Return the [X, Y] coordinate for the center point of the cell that contains the specified text.  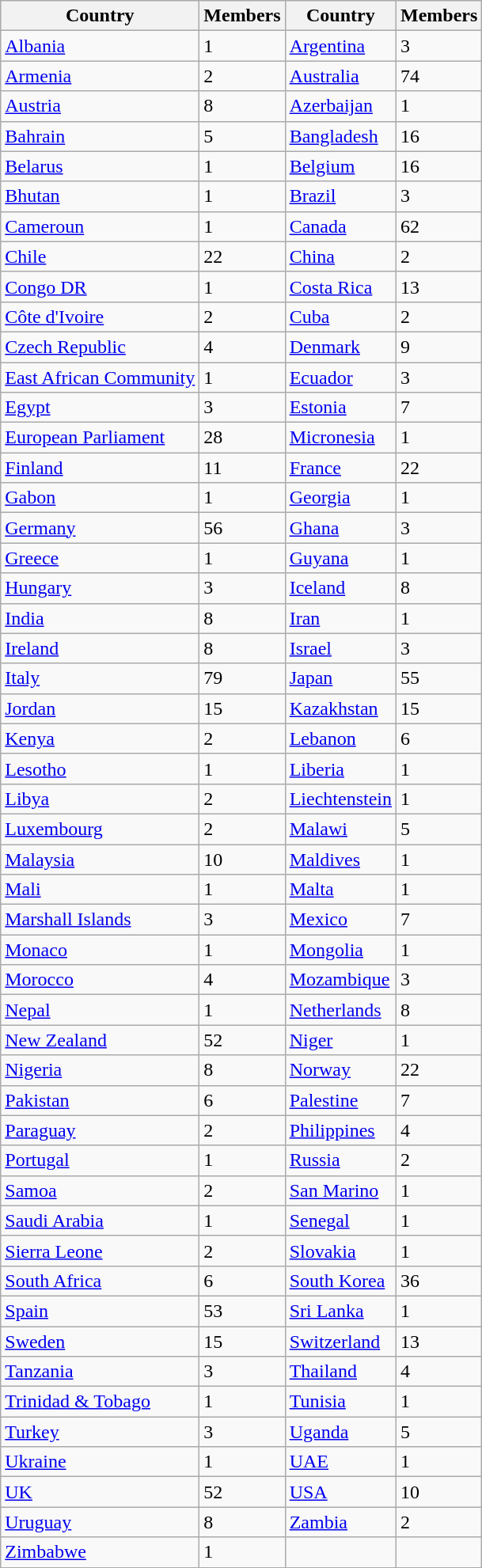
Switzerland [340, 1342]
Portugal [100, 1160]
Mali [100, 890]
Lesotho [100, 769]
Micronesia [340, 438]
Marshall Islands [100, 920]
Australia [340, 76]
Sri Lanka [340, 1311]
Belarus [100, 166]
Armenia [100, 76]
Maldives [340, 859]
Canada [340, 226]
Malta [340, 890]
Kenya [100, 738]
Turkey [100, 1432]
East African Community [100, 378]
USA [340, 1492]
Belgium [340, 166]
Philippines [340, 1130]
Mongolia [340, 950]
Iran [340, 618]
Denmark [340, 347]
Chile [100, 256]
Uganda [340, 1432]
Tanzania [100, 1372]
Cuba [340, 317]
Egypt [100, 408]
South Africa [100, 1281]
Costa Rica [340, 287]
Niger [340, 1040]
Malaysia [100, 859]
Cameroun [100, 226]
Bahrain [100, 136]
Saudi Arabia [100, 1221]
Congo DR [100, 287]
Georgia [340, 498]
Pakistan [100, 1100]
European Parliament [100, 438]
56 [242, 528]
San Marino [340, 1190]
Liechtenstein [340, 799]
Estonia [340, 408]
Monaco [100, 950]
Uruguay [100, 1522]
Senegal [340, 1221]
79 [242, 678]
Kazakhstan [340, 708]
Guyana [340, 558]
Sierra Leone [100, 1251]
New Zealand [100, 1040]
Brazil [340, 196]
Morocco [100, 980]
36 [438, 1281]
Austria [100, 106]
Luxembourg [100, 829]
Sweden [100, 1342]
Ukraine [100, 1462]
9 [438, 347]
Samoa [100, 1190]
Japan [340, 678]
Mozambique [340, 980]
Azerbaijan [340, 106]
India [100, 618]
Hungary [100, 588]
South Korea [340, 1281]
Jordan [100, 708]
Russia [340, 1160]
Bhutan [100, 196]
Liberia [340, 769]
28 [242, 438]
Zambia [340, 1522]
Iceland [340, 588]
Gabon [100, 498]
Czech Republic [100, 347]
Paraguay [100, 1130]
France [340, 468]
Ireland [100, 648]
Trinidad & Tobago [100, 1402]
Greece [100, 558]
Ecuador [340, 378]
UK [100, 1492]
Bangladesh [340, 136]
Israel [340, 648]
Lebanon [340, 738]
Thailand [340, 1372]
Ghana [340, 528]
Mexico [340, 920]
Côte d'Ivoire [100, 317]
Finland [100, 468]
Germany [100, 528]
Norway [340, 1070]
Slovakia [340, 1251]
Malawi [340, 829]
55 [438, 678]
Libya [100, 799]
11 [242, 468]
Nigeria [100, 1070]
Argentina [340, 46]
74 [438, 76]
Albania [100, 46]
UAE [340, 1462]
53 [242, 1311]
Tunisia [340, 1402]
Netherlands [340, 1010]
Italy [100, 678]
Zimbabwe [100, 1552]
62 [438, 226]
Spain [100, 1311]
China [340, 256]
Palestine [340, 1100]
Nepal [100, 1010]
